Provide the (X, Y) coordinate of the cell's center where the given text is located.  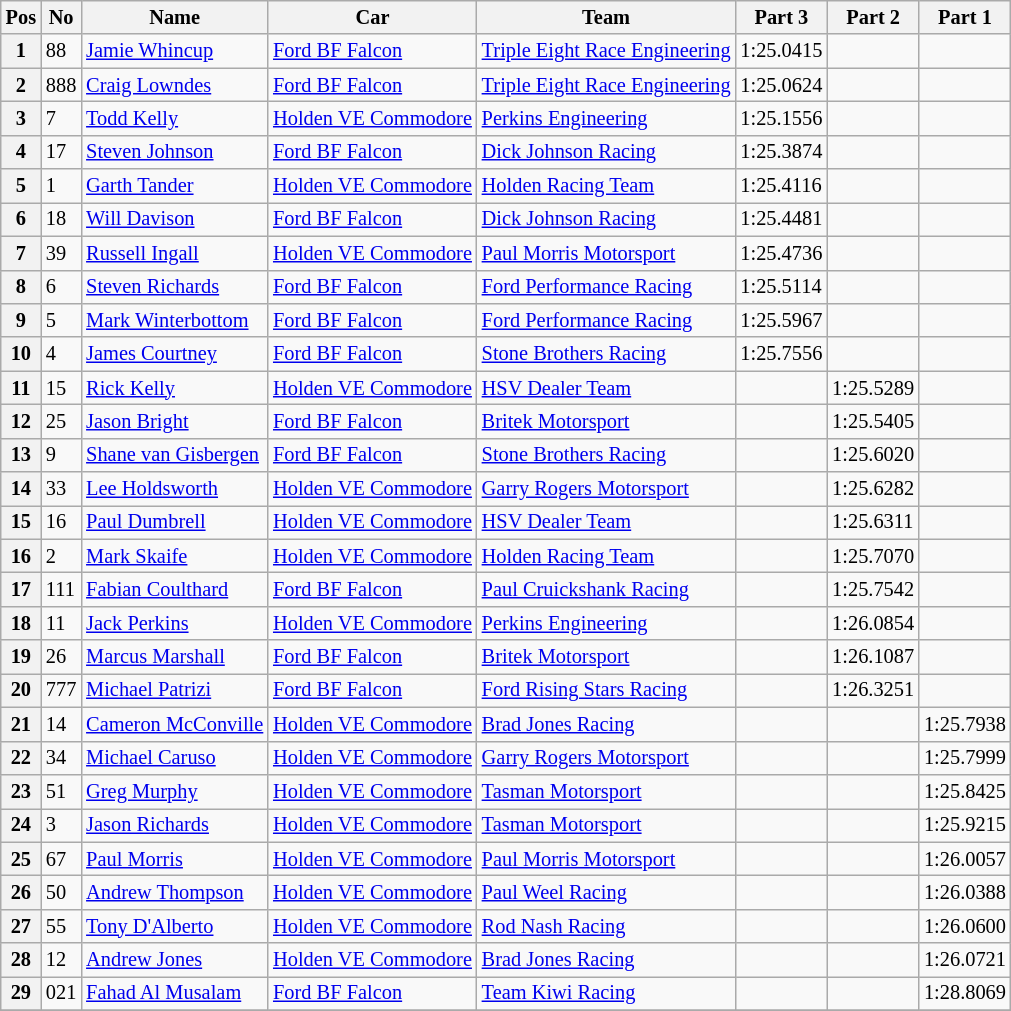
Shane van Gisbergen (174, 455)
88 (61, 51)
Michael Patrizi (174, 690)
1:25.6282 (873, 489)
28 (21, 960)
1:25.0415 (781, 51)
1:25.7556 (781, 354)
Garth Tander (174, 186)
Fahad Al Musalam (174, 993)
111 (61, 589)
1:25.4116 (781, 186)
1:25.4736 (781, 253)
Marcus Marshall (174, 657)
Ford Rising Stars Racing (606, 690)
1:25.3874 (781, 152)
1:26.0057 (965, 859)
1:25.4481 (781, 219)
1:26.3251 (873, 690)
Jack Perkins (174, 623)
24 (21, 825)
Craig Lowndes (174, 85)
Todd Kelly (174, 118)
1:25.1556 (781, 118)
29 (21, 993)
Fabian Coulthard (174, 589)
1:25.9215 (965, 825)
33 (61, 489)
27 (21, 926)
1:25.0624 (781, 85)
39 (61, 253)
Part 3 (781, 17)
777 (61, 690)
Paul Morris (174, 859)
67 (61, 859)
Steven Richards (174, 287)
1:26.0721 (965, 960)
Tony D'Alberto (174, 926)
1:25.5967 (781, 320)
22 (21, 758)
50 (61, 892)
1:28.8069 (965, 993)
55 (61, 926)
1:25.7070 (873, 556)
No (61, 17)
Part 2 (873, 17)
10 (21, 354)
1:26.0388 (965, 892)
Russell Ingall (174, 253)
51 (61, 791)
Paul Cruickshank Racing (606, 589)
Car (372, 17)
Jason Richards (174, 825)
Team Kiwi Racing (606, 993)
888 (61, 85)
Paul Dumbrell (174, 522)
Will Davison (174, 219)
Jamie Whincup (174, 51)
19 (21, 657)
Andrew Jones (174, 960)
021 (61, 993)
13 (21, 455)
21 (21, 724)
1:25.5289 (873, 388)
Team (606, 17)
34 (61, 758)
Part 1 (965, 17)
1:26.0854 (873, 623)
Name (174, 17)
1:25.7938 (965, 724)
1:25.8425 (965, 791)
Lee Holdsworth (174, 489)
Steven Johnson (174, 152)
1:25.5114 (781, 287)
Pos (21, 17)
20 (21, 690)
Mark Winterbottom (174, 320)
Andrew Thompson (174, 892)
8 (21, 287)
Michael Caruso (174, 758)
Rod Nash Racing (606, 926)
1:26.1087 (873, 657)
1:26.0600 (965, 926)
1:25.6020 (873, 455)
James Courtney (174, 354)
Rick Kelly (174, 388)
1:25.7542 (873, 589)
Jason Bright (174, 421)
Mark Skaife (174, 556)
1:25.6311 (873, 522)
Paul Weel Racing (606, 892)
Greg Murphy (174, 791)
Cameron McConville (174, 724)
1:25.5405 (873, 421)
23 (21, 791)
1:25.7999 (965, 758)
